Provide the [X, Y] coordinate of the cell's center where the given text is located.  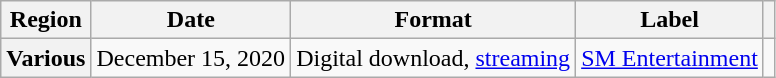
December 15, 2020 [191, 58]
SM Entertainment [670, 58]
Various [46, 58]
Format [434, 20]
Label [670, 20]
Digital download, streaming [434, 58]
Date [191, 20]
Region [46, 20]
